Detect which cell encompasses the target text, then output its (x, y) center coordinate. 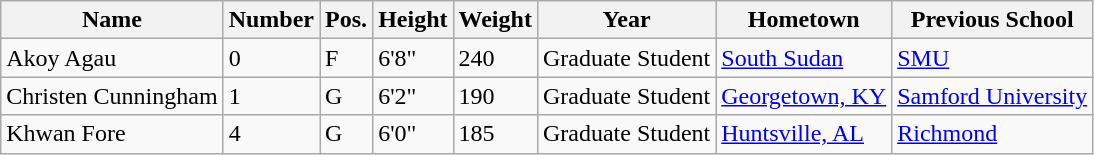
6'8" (413, 58)
Pos. (346, 20)
Year (626, 20)
Samford University (992, 96)
240 (495, 58)
4 (271, 134)
Khwan Fore (112, 134)
Akoy Agau (112, 58)
6'2" (413, 96)
Richmond (992, 134)
SMU (992, 58)
Name (112, 20)
F (346, 58)
Weight (495, 20)
Huntsville, AL (804, 134)
Hometown (804, 20)
0 (271, 58)
Georgetown, KY (804, 96)
South Sudan (804, 58)
185 (495, 134)
190 (495, 96)
1 (271, 96)
Christen Cunningham (112, 96)
Number (271, 20)
Height (413, 20)
Previous School (992, 20)
6'0" (413, 134)
